Capture the cell that displays the provided text and extract its [X, Y] central coordinate. 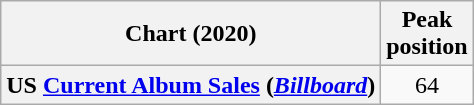
64 [427, 85]
Chart (2020) [191, 34]
Peak position [427, 34]
US Current Album Sales (Billboard) [191, 85]
